Return the [x, y] coordinate for the center point of the cell that contains the specified text.  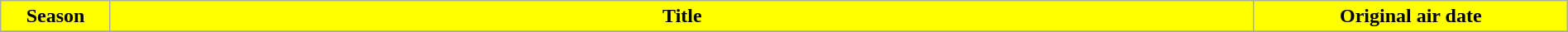
Title [681, 16]
Original air date [1411, 16]
Season [56, 16]
